Output the (X, Y) coordinate of the center of the cell containing the given text.  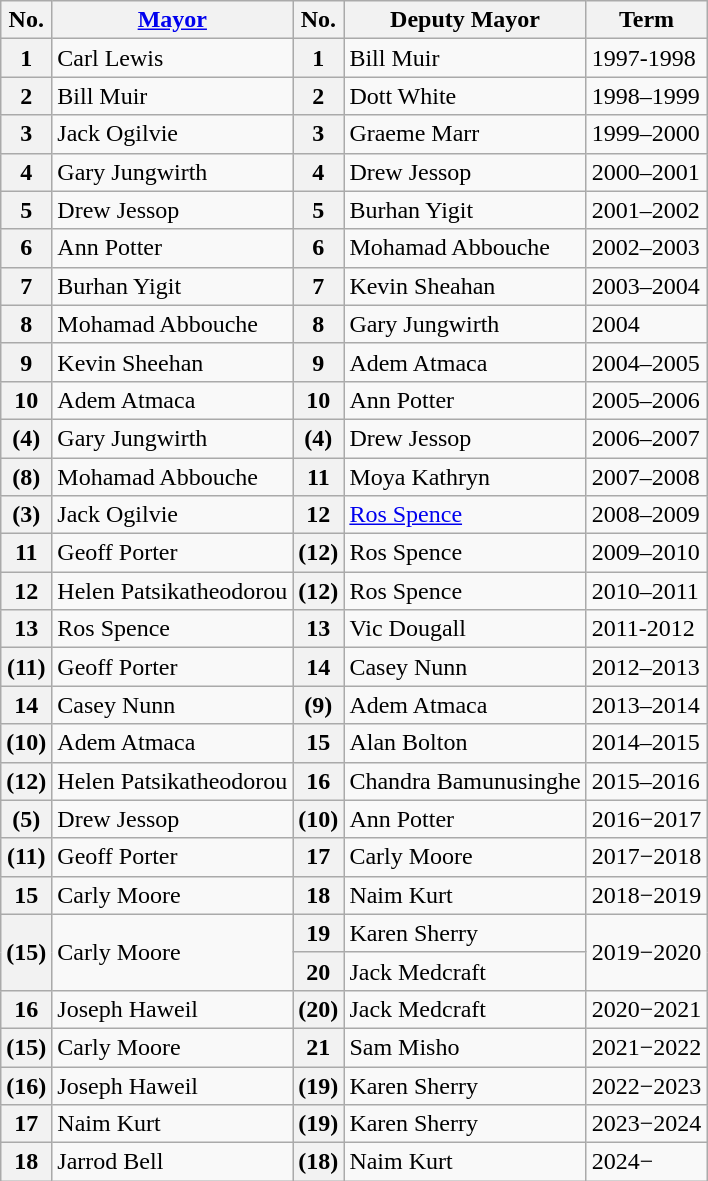
2003–2004 (646, 286)
2004 (646, 324)
Jarrod Bell (172, 1162)
(20) (318, 1009)
2024− (646, 1162)
2018−2019 (646, 895)
2020−2021 (646, 1009)
Term (646, 20)
Dott White (465, 96)
1998–1999 (646, 96)
1999–2000 (646, 134)
(9) (318, 705)
2023−2024 (646, 1124)
2012–2013 (646, 667)
20 (318, 971)
2002–2003 (646, 248)
(8) (26, 477)
2008–2009 (646, 515)
Carl Lewis (172, 58)
2005–2006 (646, 400)
2016−2017 (646, 819)
Moya Kathryn (465, 477)
19 (318, 933)
2014–2015 (646, 743)
Kevin Sheehan (172, 362)
Vic Dougall (465, 629)
Graeme Marr (465, 134)
2017−2018 (646, 857)
Kevin Sheahan (465, 286)
2007–2008 (646, 477)
2019−2020 (646, 952)
Mayor (172, 20)
Alan Bolton (465, 743)
21 (318, 1047)
2015–2016 (646, 781)
(18) (318, 1162)
(5) (26, 819)
(16) (26, 1085)
Deputy Mayor (465, 20)
2013–2014 (646, 705)
(3) (26, 515)
2000–2001 (646, 172)
Sam Misho (465, 1047)
2022−2023 (646, 1085)
2009–2010 (646, 553)
2021−2022 (646, 1047)
2004–2005 (646, 362)
2010–2011 (646, 591)
Chandra Bamunusinghe (465, 781)
1997-1998 (646, 58)
2006–2007 (646, 438)
2001–2002 (646, 210)
2011-2012 (646, 629)
